Extract the [X, Y] coordinate from the center of the cell holding the provided text.  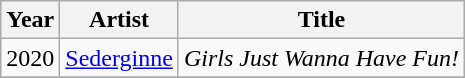
Girls Just Wanna Have Fun! [321, 58]
Year [30, 20]
Sederginne [120, 58]
Title [321, 20]
2020 [30, 58]
Artist [120, 20]
